Locate the cell with the specified text and output its [X, Y] center coordinate. 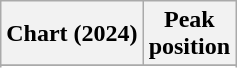
Peakposition [189, 34]
Chart (2024) [72, 34]
